Return the [X, Y] coordinate for the center point of the cell that contains the specified text.  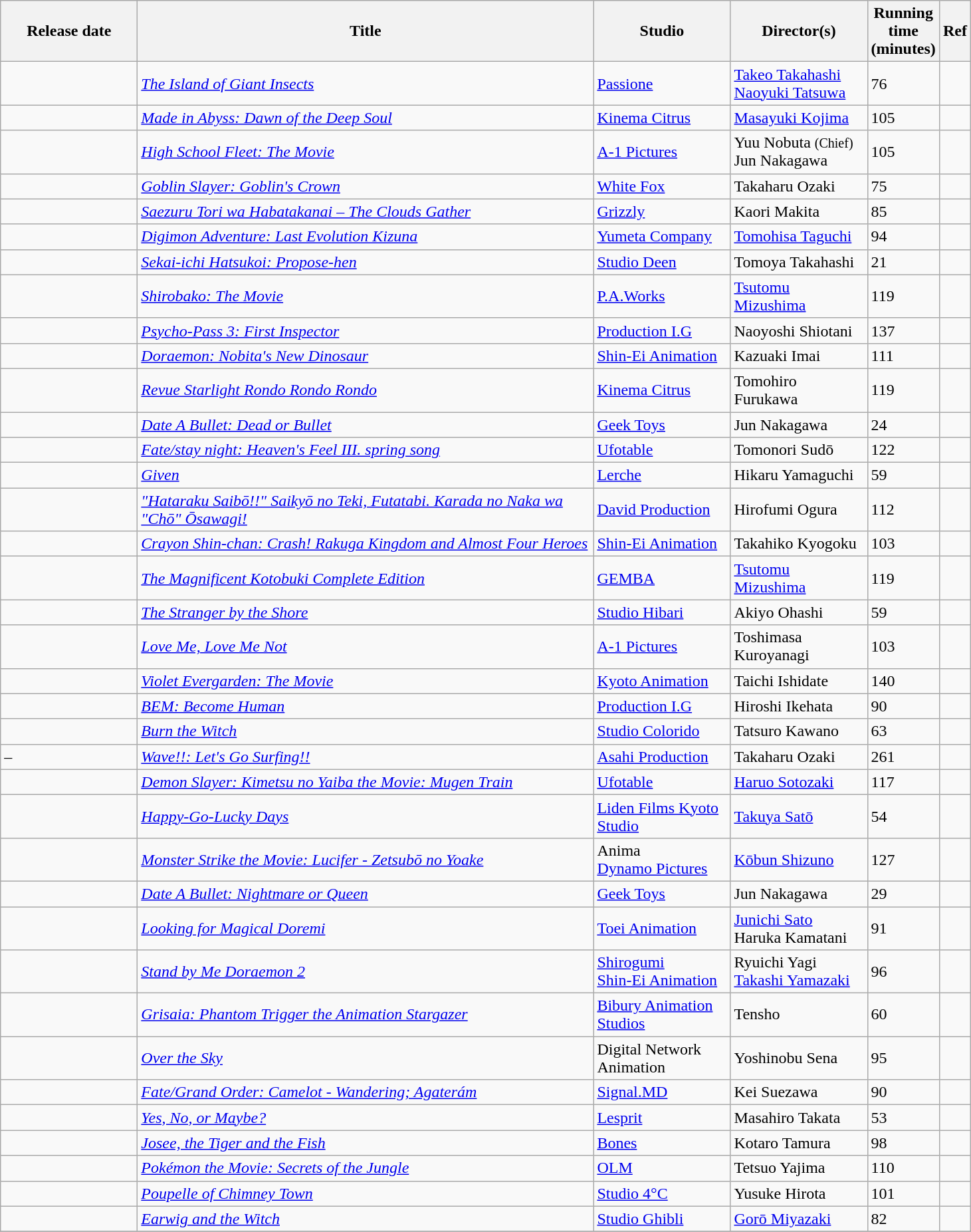
Given [366, 475]
96 [903, 972]
140 [903, 681]
Bibury Animation Studios [662, 1015]
Josee, the Tiger and the Fish [366, 1143]
Wave!!: Let's Go Surfing!! [366, 757]
Poupelle of Chimney Town [366, 1193]
Kōbun Shizuno [799, 859]
Toshimasa Kuroyanagi [799, 646]
21 [903, 262]
"Hataraku Saibō!!" Saikyō no Teki, Futatabi. Karada no Naka wa "Chō" Ōsawagi! [366, 509]
Digimon Adventure: Last Evolution Kizuna [366, 237]
Yumeta Company [662, 237]
Tensho [799, 1015]
Fate/Grand Order: Camelot - Wandering; Agaterám [366, 1092]
95 [903, 1058]
Studio Colorido [662, 731]
Takahiko Kyogoku [799, 544]
94 [903, 237]
Kyoto Animation [662, 681]
Earwig and the Witch [366, 1219]
Psycho-Pass 3: First Inspector [366, 330]
54 [903, 816]
Passione [662, 84]
David Production [662, 509]
Takeo TakahashiNaoyuki Tatsuwa [799, 84]
60 [903, 1015]
Yuu Nobuta (Chief)Jun Nakagawa [799, 152]
Burn the Witch [366, 731]
Running time (minutes) [903, 31]
Happy-Go-Lucky Days [366, 816]
Yes, No, or Maybe? [366, 1118]
Tomoya Takahashi [799, 262]
85 [903, 211]
Monster Strike the Movie: Lucifer - Zetsubō no Yoake [366, 859]
Goblin Slayer: Goblin's Crown [366, 186]
Director(s) [799, 31]
Revue Starlight Rondo Rondo Rondo [366, 390]
Signal.MD [662, 1092]
Release date [69, 31]
Grizzly [662, 211]
24 [903, 425]
GEMBA [662, 578]
Looking for Magical Doremi [366, 928]
Tatsuro Kawano [799, 731]
Liden Films Kyoto Studio [662, 816]
112 [903, 509]
Shirobako: The Movie [366, 297]
Takuya Satō [799, 816]
BEM: Become Human [366, 706]
Sekai-ichi Hatsukoi: Propose-hen [366, 262]
261 [903, 757]
Title [366, 31]
Masayuki Kojima [799, 118]
Hiroshi Ikehata [799, 706]
White Fox [662, 186]
Tomohisa Taguchi [799, 237]
The Island of Giant Insects [366, 84]
Bones [662, 1143]
Studio Ghibli [662, 1219]
Love Me, Love Me Not [366, 646]
Gorō Miyazaki [799, 1219]
75 [903, 186]
Date A Bullet: Nightmare or Queen [366, 894]
76 [903, 84]
Haruo Sotozaki [799, 782]
Lerche [662, 475]
Made in Abyss: Dawn of the Deep Soul [366, 118]
Lesprit [662, 1118]
98 [903, 1143]
Digital Network Animation [662, 1058]
Yusuke Hirota [799, 1193]
101 [903, 1193]
Kazuaki Imai [799, 356]
Crayon Shin-chan: Crash! Rakuga Kingdom and Almost Four Heroes [366, 544]
Kaori Makita [799, 211]
Studio 4°C [662, 1193]
AnimaDynamo Pictures [662, 859]
Tetsuo Yajima [799, 1168]
The Magnificent Kotobuki Complete Edition [366, 578]
Taichi Ishidate [799, 681]
Yoshinobu Sena [799, 1058]
137 [903, 330]
Tomohiro Furukawa [799, 390]
Asahi Production [662, 757]
Date A Bullet: Dead or Bullet [366, 425]
Kotaro Tamura [799, 1143]
P.A.Works [662, 297]
111 [903, 356]
– [69, 757]
The Stranger by the Shore [366, 612]
Studio [662, 31]
127 [903, 859]
29 [903, 894]
Hirofumi Ogura [799, 509]
Ref [954, 31]
ShirogumiShin-Ei Animation [662, 972]
Stand by Me Doraemon 2 [366, 972]
117 [903, 782]
63 [903, 731]
Ryuichi YagiTakashi Yamazaki [799, 972]
Demon Slayer: Kimetsu no Yaiba the Movie: Mugen Train [366, 782]
Grisaia: Phantom Trigger the Animation Stargazer [366, 1015]
Studio Deen [662, 262]
OLM [662, 1168]
53 [903, 1118]
110 [903, 1168]
Tomonori Sudō [799, 450]
Junichi SatoHaruka Kamatani [799, 928]
Violet Evergarden: The Movie [366, 681]
Kei Suezawa [799, 1092]
Toei Animation [662, 928]
Pokémon the Movie: Secrets of the Jungle [366, 1168]
Hikaru Yamaguchi [799, 475]
82 [903, 1219]
91 [903, 928]
Doraemon: Nobita's New Dinosaur [366, 356]
Akiyo Ohashi [799, 612]
High School Fleet: The Movie [366, 152]
Masahiro Takata [799, 1118]
Fate/stay night: Heaven's Feel III. spring song [366, 450]
Studio Hibari [662, 612]
Over the Sky [366, 1058]
Naoyoshi Shiotani [799, 330]
Saezuru Tori wa Habatakanai – The Clouds Gather [366, 211]
122 [903, 450]
